Extract the (x, y) coordinate from the center of the cell holding the provided text.  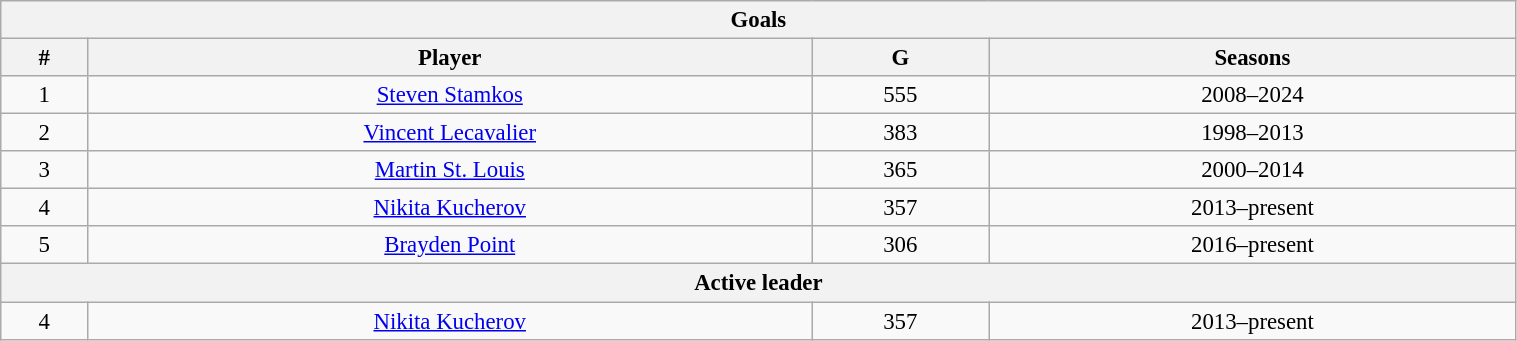
2008–2024 (1252, 95)
Vincent Lecavalier (450, 133)
306 (900, 245)
# (44, 58)
Martin St. Louis (450, 170)
3 (44, 170)
G (900, 58)
365 (900, 170)
Steven Stamkos (450, 95)
383 (900, 133)
Brayden Point (450, 245)
Seasons (1252, 58)
5 (44, 245)
1998–2013 (1252, 133)
2000–2014 (1252, 170)
1 (44, 95)
2016–present (1252, 245)
Active leader (758, 283)
555 (900, 95)
Goals (758, 20)
Player (450, 58)
2 (44, 133)
